Detect which cell encompasses the target text, then output its [x, y] center coordinate. 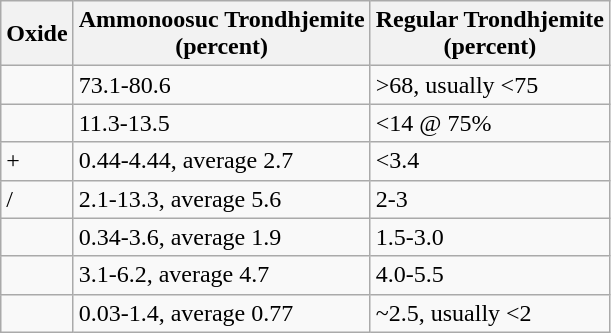
Ammonoosuc Trondhjemite(percent) [222, 34]
0.34-3.6, average 1.9 [222, 237]
<14 @ 75% [490, 123]
2.1-13.3, average 5.6 [222, 199]
1.5-3.0 [490, 237]
Oxide [37, 34]
<3.4 [490, 161]
>68, usually <75 [490, 85]
~2.5, usually <2 [490, 313]
73.1-80.6 [222, 85]
3.1-6.2, average 4.7 [222, 275]
0.03-1.4, average 0.77 [222, 313]
0.44-4.44, average 2.7 [222, 161]
4.0-5.5 [490, 275]
11.3-13.5 [222, 123]
Regular Trondhjemite(percent) [490, 34]
/ [37, 199]
2-3 [490, 199]
+ [37, 161]
